Provide the (x, y) coordinate of the cell's center where the given text is located.  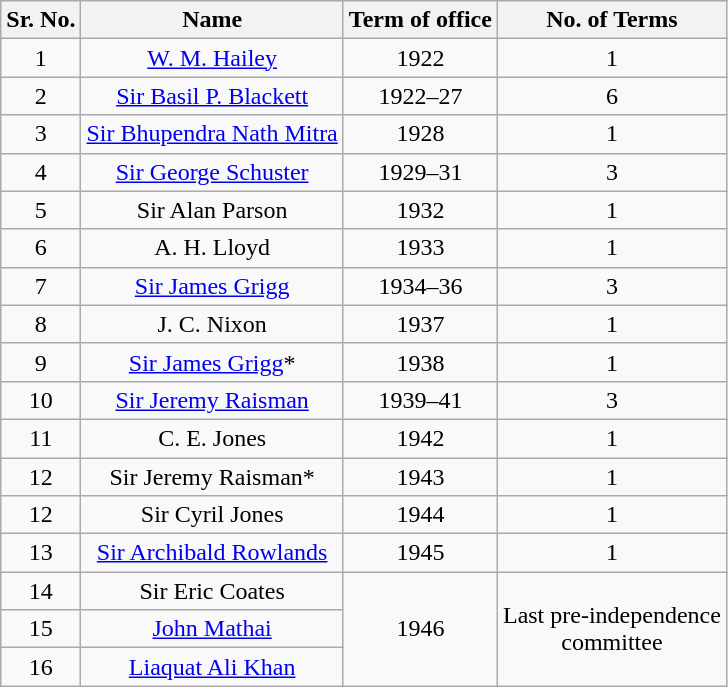
15 (41, 629)
16 (41, 667)
1943 (420, 477)
1922 (420, 58)
1938 (420, 362)
2 (41, 96)
Sir Cyril Jones (212, 515)
W. M. Hailey (212, 58)
Sir George Schuster (212, 172)
9 (41, 362)
8 (41, 324)
1934–36 (420, 286)
1932 (420, 210)
Sir Archibald Rowlands (212, 553)
Last pre-independencecommittee (612, 629)
1944 (420, 515)
13 (41, 553)
Term of office (420, 20)
1946 (420, 629)
1942 (420, 438)
1922–27 (420, 96)
1937 (420, 324)
Sr. No. (41, 20)
4 (41, 172)
J. C. Nixon (212, 324)
7 (41, 286)
5 (41, 210)
John Mathai (212, 629)
10 (41, 400)
C. E. Jones (212, 438)
Sir Jeremy Raisman* (212, 477)
1928 (420, 134)
Sir Jeremy Raisman (212, 400)
Sir Basil P. Blackett (212, 96)
Sir Eric Coates (212, 591)
Sir Bhupendra Nath Mitra (212, 134)
1933 (420, 248)
Liaquat Ali Khan (212, 667)
14 (41, 591)
1929–31 (420, 172)
11 (41, 438)
1945 (420, 553)
Sir James Grigg (212, 286)
Sir Alan Parson (212, 210)
1939–41 (420, 400)
A. H. Lloyd (212, 248)
No. of Terms (612, 20)
Name (212, 20)
Sir James Grigg* (212, 362)
